Return the [X, Y] coordinate for the center point of the cell that contains the specified text.  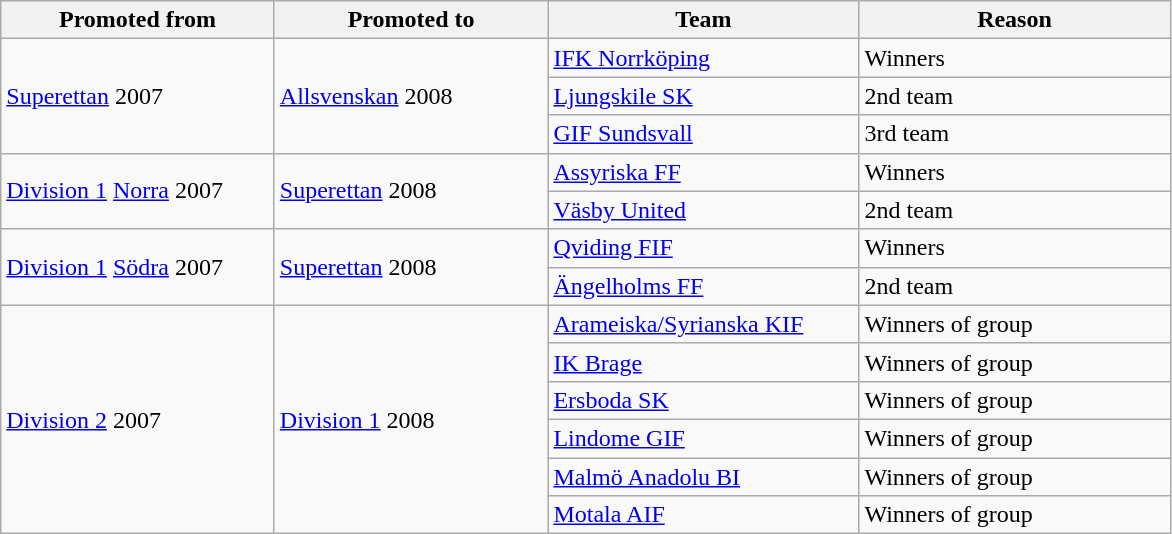
Division 1 Södra 2007 [138, 267]
Arameiska/Syrianska KIF [704, 324]
Ersboda SK [704, 400]
Division 1 Norra 2007 [138, 191]
Lindome GIF [704, 438]
3rd team [1014, 134]
Väsby United [704, 210]
Promoted to [411, 20]
IK Brage [704, 362]
Division 1 2008 [411, 419]
Ängelholms FF [704, 286]
Assyriska FF [704, 172]
IFK Norrköping [704, 58]
Reason [1014, 20]
GIF Sundsvall [704, 134]
Malmö Anadolu BI [704, 477]
Ljungskile SK [704, 96]
Promoted from [138, 20]
Superettan 2007 [138, 96]
Qviding FIF [704, 248]
Team [704, 20]
Motala AIF [704, 515]
Allsvenskan 2008 [411, 96]
Division 2 2007 [138, 419]
